Find where the given text appears and provide that cell's center as (x, y) coordinate. 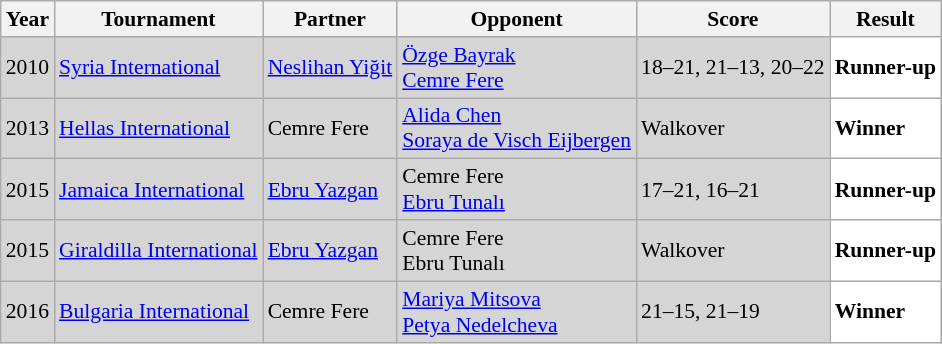
Year (28, 19)
18–21, 21–13, 20–22 (733, 68)
Score (733, 19)
21–15, 21–19 (733, 312)
2016 (28, 312)
Tournament (158, 19)
2010 (28, 68)
Mariya Mitsova Petya Nedelcheva (516, 312)
Result (886, 19)
Alida Chen Soraya de Visch Eijbergen (516, 128)
17–21, 16–21 (733, 190)
Syria International (158, 68)
2013 (28, 128)
Opponent (516, 19)
Bulgaria International (158, 312)
Giraldilla International (158, 250)
Hellas International (158, 128)
Özge Bayrak Cemre Fere (516, 68)
Partner (330, 19)
Neslihan Yiğit (330, 68)
Jamaica International (158, 190)
